Scan for the cell matching the given text and deliver its [X, Y] coordinate at center. 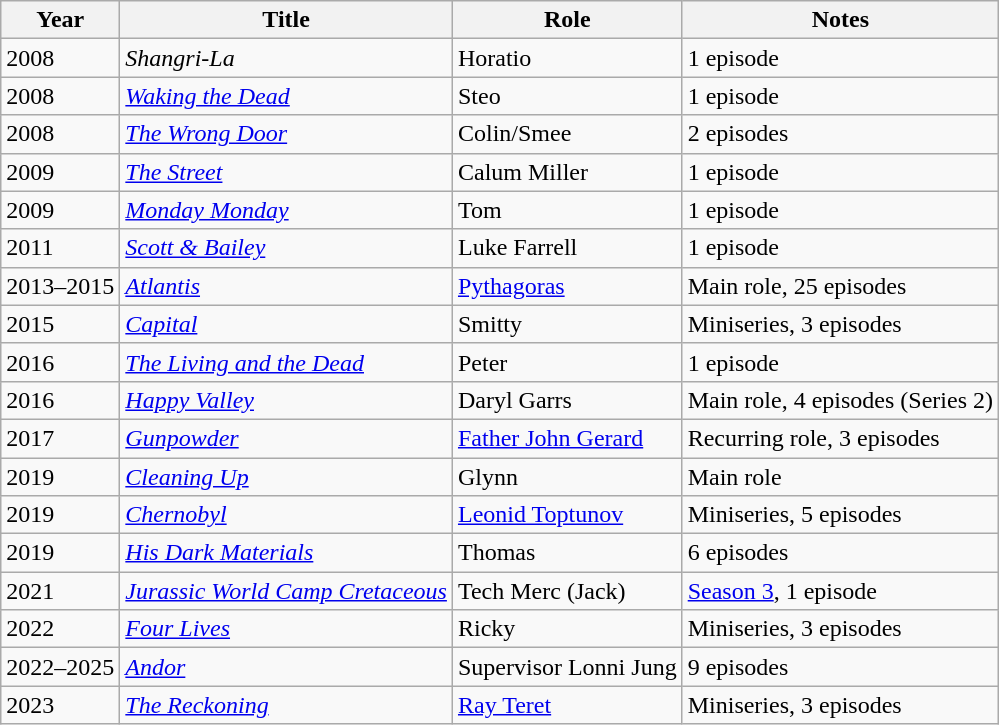
2013–2015 [60, 286]
Father John Gerard [567, 438]
Four Lives [286, 629]
Peter [567, 362]
His Dark Materials [286, 553]
Capital [286, 324]
6 episodes [840, 553]
Year [60, 20]
Gunpowder [286, 438]
2022 [60, 629]
The Wrong Door [286, 134]
Smitty [567, 324]
Glynn [567, 477]
Steo [567, 96]
Waking the Dead [286, 96]
Luke Farrell [567, 248]
2017 [60, 438]
Pythagoras [567, 286]
Season 3, 1 episode [840, 591]
Happy Valley [286, 400]
Chernobyl [286, 515]
Recurring role, 3 episodes [840, 438]
2011 [60, 248]
Ray Teret [567, 705]
The Living and the Dead [286, 362]
Monday Monday [286, 210]
2015 [60, 324]
Scott & Bailey [286, 248]
The Street [286, 172]
Main role, 4 episodes (Series 2) [840, 400]
2021 [60, 591]
Main role, 25 episodes [840, 286]
Calum Miller [567, 172]
Tom [567, 210]
Shangri-La [286, 58]
Atlantis [286, 286]
Miniseries, 5 episodes [840, 515]
Jurassic World Camp Cretaceous [286, 591]
Leonid Toptunov [567, 515]
Horatio [567, 58]
Cleaning Up [286, 477]
9 episodes [840, 667]
Title [286, 20]
Colin/Smee [567, 134]
Andor [286, 667]
Tech Merc (Jack) [567, 591]
Ricky [567, 629]
Role [567, 20]
2023 [60, 705]
2 episodes [840, 134]
Daryl Garrs [567, 400]
Thomas [567, 553]
2022–2025 [60, 667]
Main role [840, 477]
The Reckoning [286, 705]
Notes [840, 20]
Supervisor Lonni Jung [567, 667]
